Provide the (x, y) coordinate of the cell's center where the given text is located.  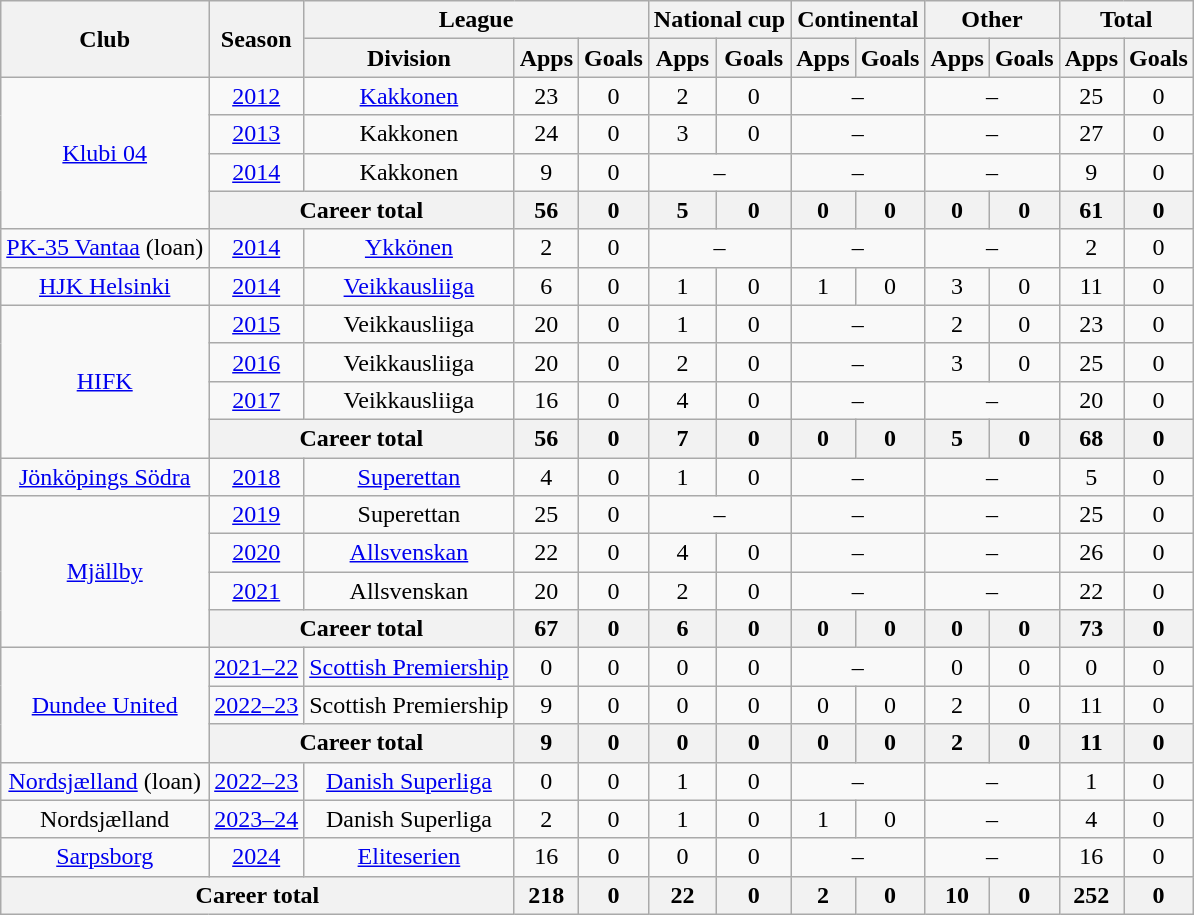
Division (409, 58)
2018 (256, 477)
Season (256, 39)
Continental (858, 20)
2016 (256, 362)
Mjällby (105, 572)
Ykkönen (409, 248)
HIFK (105, 381)
2012 (256, 96)
2020 (256, 553)
Eliteserien (409, 857)
Dundee United (105, 705)
Club (105, 39)
2024 (256, 857)
Jönköpings Södra (105, 477)
218 (546, 895)
61 (1091, 210)
68 (1091, 438)
2019 (256, 515)
HJK Helsinki (105, 286)
2013 (256, 134)
2015 (256, 324)
2023–24 (256, 819)
Total (1126, 20)
73 (1091, 629)
2021–22 (256, 667)
Nordsjælland (loan) (105, 781)
Klubi 04 (105, 153)
PK-35 Vantaa (loan) (105, 248)
Nordsjælland (105, 819)
Other (992, 20)
Sarpsborg (105, 857)
2021 (256, 591)
7 (682, 438)
24 (546, 134)
National cup (719, 20)
27 (1091, 134)
2017 (256, 400)
67 (546, 629)
252 (1091, 895)
League (476, 20)
10 (957, 895)
26 (1091, 553)
